Search for the cell housing the specified text and yield its (x, y) center coordinate. 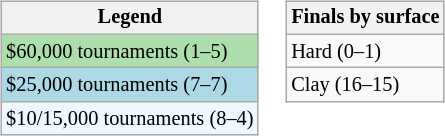
Legend (130, 18)
$25,000 tournaments (7–7) (130, 85)
$10/15,000 tournaments (8–4) (130, 119)
Clay (16–15) (365, 85)
$60,000 tournaments (1–5) (130, 51)
Finals by surface (365, 18)
Hard (0–1) (365, 51)
